Return the [X, Y] coordinate for the center point of the cell that contains the specified text.  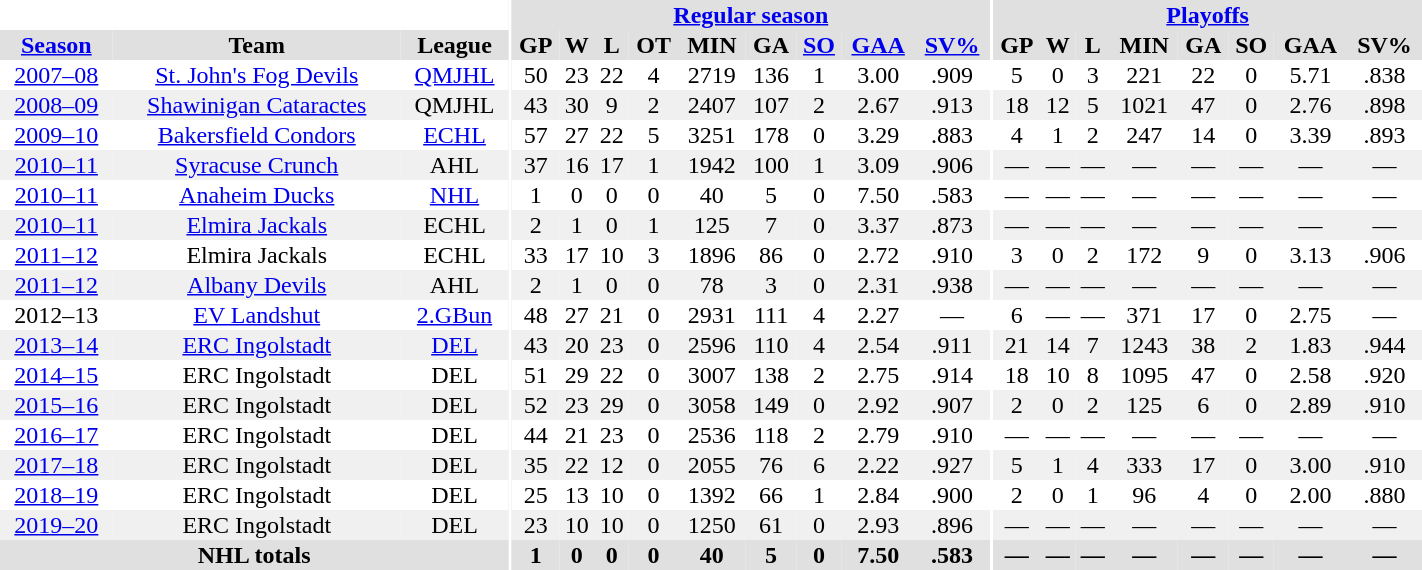
20 [576, 345]
.880 [1384, 495]
2.79 [878, 435]
2.GBun [455, 315]
2.76 [1310, 105]
3.39 [1310, 135]
371 [1144, 315]
221 [1144, 75]
52 [536, 405]
44 [536, 435]
2.58 [1310, 375]
Anaheim Ducks [257, 195]
2015–16 [56, 405]
138 [772, 375]
136 [772, 75]
2019–20 [56, 525]
172 [1144, 255]
57 [536, 135]
.896 [952, 525]
.900 [952, 495]
Team [257, 45]
1250 [712, 525]
33 [536, 255]
2012–13 [56, 315]
.838 [1384, 75]
48 [536, 315]
35 [536, 465]
149 [772, 405]
30 [576, 105]
66 [772, 495]
2013–14 [56, 345]
110 [772, 345]
.944 [1384, 345]
.898 [1384, 105]
50 [536, 75]
8 [1092, 375]
96 [1144, 495]
Bakersfield Condors [257, 135]
78 [712, 285]
Season [56, 45]
Shawinigan Cataractes [257, 105]
2008–09 [56, 105]
St. John's Fog Devils [257, 75]
3.29 [878, 135]
.938 [952, 285]
13 [576, 495]
2.72 [878, 255]
1.83 [1310, 345]
1095 [1144, 375]
.909 [952, 75]
178 [772, 135]
2.31 [878, 285]
1942 [712, 165]
2016–17 [56, 435]
2536 [712, 435]
61 [772, 525]
2014–15 [56, 375]
EV Landshut [257, 315]
16 [576, 165]
333 [1144, 465]
2.22 [878, 465]
2055 [712, 465]
.920 [1384, 375]
NHL [455, 195]
3058 [712, 405]
86 [772, 255]
100 [772, 165]
1392 [712, 495]
111 [772, 315]
.873 [952, 225]
3251 [712, 135]
2.92 [878, 405]
Syracuse Crunch [257, 165]
.883 [952, 135]
5.71 [1310, 75]
2719 [712, 75]
2.89 [1310, 405]
Albany Devils [257, 285]
Playoffs [1208, 15]
3.09 [878, 165]
.893 [1384, 135]
2.67 [878, 105]
2.93 [878, 525]
2407 [712, 105]
107 [772, 105]
NHL totals [254, 555]
2596 [712, 345]
3007 [712, 375]
2931 [712, 315]
37 [536, 165]
118 [772, 435]
.913 [952, 105]
247 [1144, 135]
2.00 [1310, 495]
.927 [952, 465]
2007–08 [56, 75]
38 [1204, 345]
.911 [952, 345]
3.37 [878, 225]
League [455, 45]
.914 [952, 375]
2.27 [878, 315]
51 [536, 375]
2.54 [878, 345]
76 [772, 465]
2017–18 [56, 465]
1021 [1144, 105]
25 [536, 495]
1896 [712, 255]
2018–19 [56, 495]
OT [654, 45]
2.84 [878, 495]
.907 [952, 405]
3.13 [1310, 255]
2009–10 [56, 135]
1243 [1144, 345]
Regular season [750, 15]
